Identify which cell holds the provided text, then report its (X, Y) central coordinate. 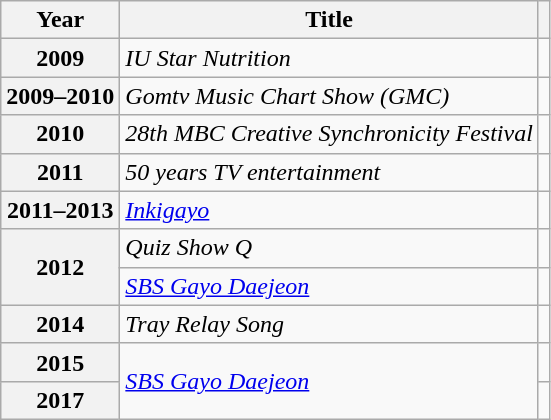
28th MBC Creative Synchronicity Festival (330, 134)
Year (60, 20)
2015 (60, 362)
Quiz Show Q (330, 248)
2009–2010 (60, 96)
Inkigayo (330, 210)
2010 (60, 134)
2012 (60, 267)
2017 (60, 400)
IU Star Nutrition (330, 58)
50 years TV entertainment (330, 172)
Title (330, 20)
Tray Relay Song (330, 324)
2011–2013 (60, 210)
2011 (60, 172)
2014 (60, 324)
Gomtv Music Chart Show (GMC) (330, 96)
2009 (60, 58)
